Find where the given text appears and provide that cell's center as (X, Y) coordinate. 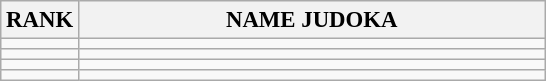
NAME JUDOKA (312, 20)
RANK (40, 20)
